For the text-containing cell, return its midpoint in (x, y) coordinate format. 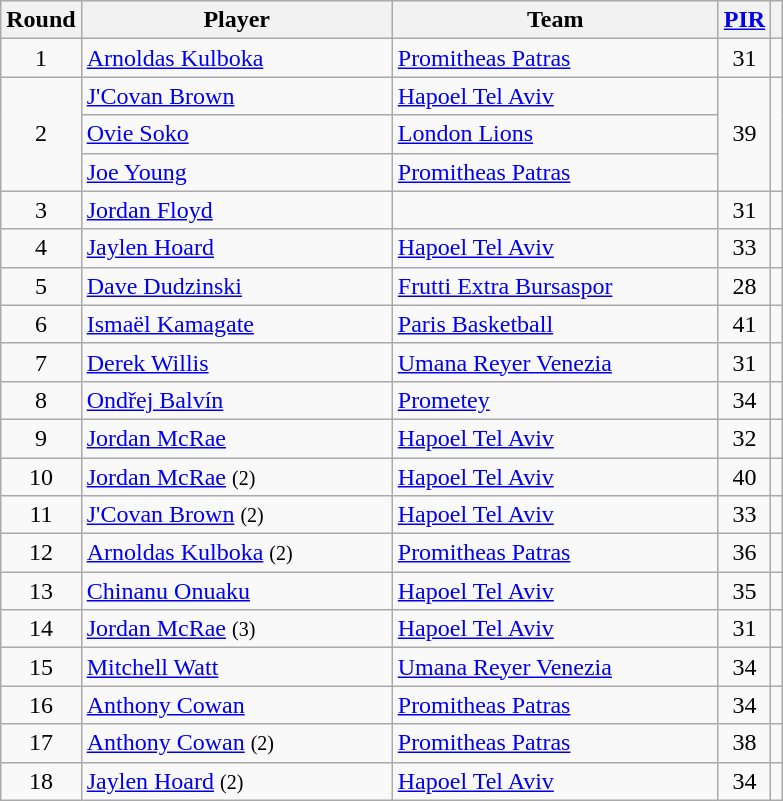
14 (41, 629)
Jordan McRae (2) (236, 477)
Chinanu Onuaku (236, 591)
1 (41, 58)
Ismaël Kamagate (236, 324)
15 (41, 667)
40 (744, 477)
Jordan Floyd (236, 210)
Jaylen Hoard (236, 248)
8 (41, 400)
Jordan McRae (3) (236, 629)
Derek Willis (236, 362)
7 (41, 362)
17 (41, 743)
Dave Dudzinski (236, 286)
London Lions (555, 134)
36 (744, 553)
11 (41, 515)
J'Covan Brown (236, 96)
Ovie Soko (236, 134)
32 (744, 438)
28 (744, 286)
9 (41, 438)
3 (41, 210)
Joe Young (236, 172)
Frutti Extra Bursaspor (555, 286)
Paris Basketball (555, 324)
12 (41, 553)
PIR (744, 20)
5 (41, 286)
18 (41, 781)
35 (744, 591)
2 (41, 134)
Jaylen Hoard (2) (236, 781)
Anthony Cowan (236, 705)
Arnoldas Kulboka (236, 58)
16 (41, 705)
J'Covan Brown (2) (236, 515)
39 (744, 134)
38 (744, 743)
Round (41, 20)
4 (41, 248)
Prometey (555, 400)
13 (41, 591)
Ondřej Balvín (236, 400)
6 (41, 324)
Mitchell Watt (236, 667)
Team (555, 20)
Arnoldas Kulboka (2) (236, 553)
41 (744, 324)
Jordan McRae (236, 438)
Player (236, 20)
10 (41, 477)
Anthony Cowan (2) (236, 743)
